Provide the (X, Y) coordinate of the cell's center where the given text is located.  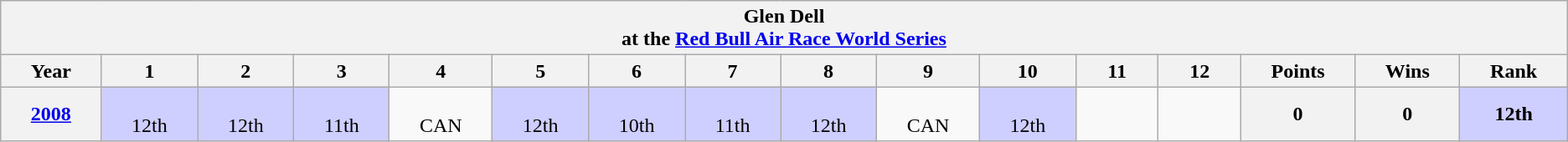
3 (342, 71)
10 (1027, 71)
10th (637, 114)
5 (541, 71)
Rank (1514, 71)
12 (1199, 71)
Points (1297, 71)
7 (733, 71)
9 (928, 71)
Year (51, 71)
8 (829, 71)
2008 (51, 114)
Glen Dellat the Red Bull Air Race World Series (784, 28)
2 (246, 71)
6 (637, 71)
Wins (1407, 71)
11 (1117, 71)
1 (149, 71)
4 (441, 71)
